Capture the cell that displays the provided text and extract its (x, y) central coordinate. 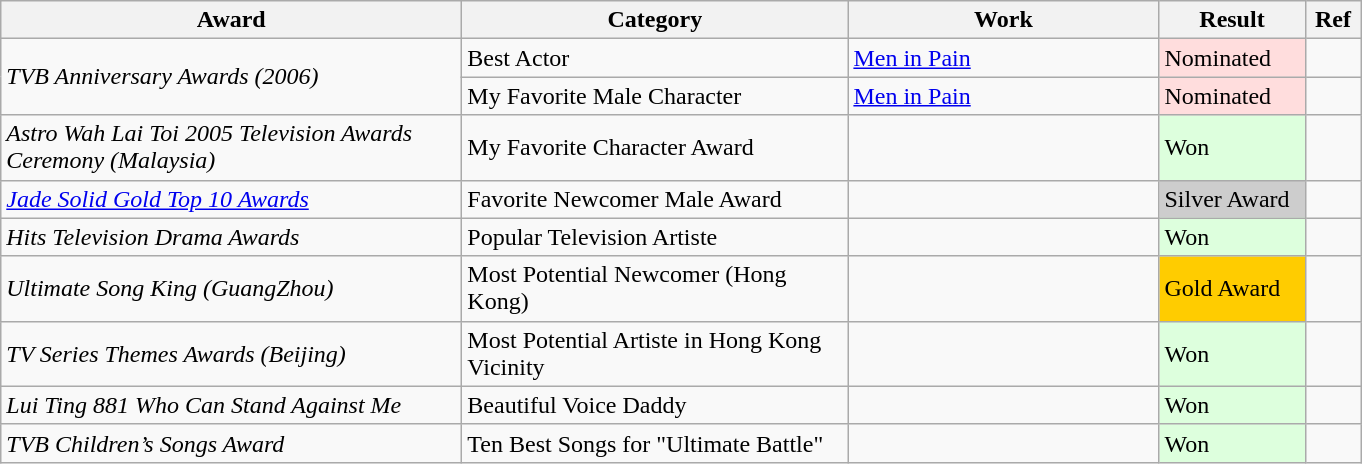
Ref (1333, 20)
Result (1232, 20)
Best Actor (655, 58)
Award (232, 20)
Hits Television Drama Awards (232, 237)
Ten Best Songs for "Ultimate Battle" (655, 443)
Work (1004, 20)
My Favorite Character Award (655, 148)
TVB Anniversary Awards (2006) (232, 77)
Beautiful Voice Daddy (655, 405)
Most Potential Artiste in Hong Kong Vicinity (655, 354)
TV Series Themes Awards (Beijing) (232, 354)
Gold Award (1232, 288)
Astro Wah Lai Toi 2005 Television Awards Ceremony (Malaysia) (232, 148)
Popular Television Artiste (655, 237)
Silver Award (1232, 199)
Favorite Newcomer Male Award (655, 199)
My Favorite Male Character (655, 96)
TVB Children’s Songs Award (232, 443)
Lui Ting 881 Who Can Stand Against Me (232, 405)
Jade Solid Gold Top 10 Awards (232, 199)
Ultimate Song King (GuangZhou) (232, 288)
Category (655, 20)
Most Potential Newcomer (Hong Kong) (655, 288)
